Output the [X, Y] coordinate of the center of the cell containing the given text.  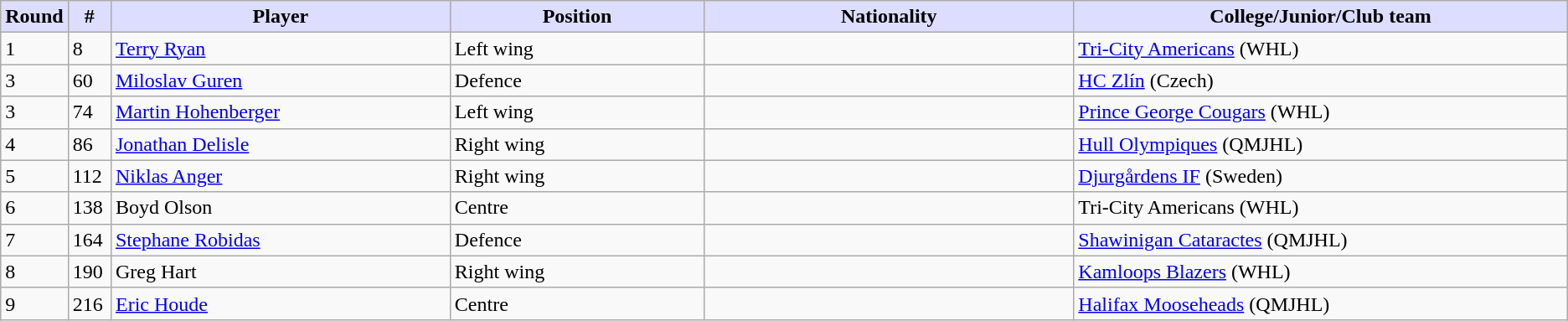
Stephane Robidas [280, 240]
60 [89, 80]
# [89, 17]
Player [280, 17]
HC Zlín (Czech) [1320, 80]
Nationality [890, 17]
216 [89, 303]
9 [34, 303]
Djurgårdens IF (Sweden) [1320, 176]
Greg Hart [280, 272]
Round [34, 17]
Shawinigan Cataractes (QMJHL) [1320, 240]
Hull Olympiques (QMJHL) [1320, 144]
Jonathan Delisle [280, 144]
164 [89, 240]
190 [89, 272]
7 [34, 240]
College/Junior/Club team [1320, 17]
Terry Ryan [280, 49]
Niklas Anger [280, 176]
4 [34, 144]
Martin Hohenberger [280, 112]
Position [576, 17]
5 [34, 176]
138 [89, 208]
86 [89, 144]
Boyd Olson [280, 208]
Prince George Cougars (WHL) [1320, 112]
1 [34, 49]
Halifax Mooseheads (QMJHL) [1320, 303]
Eric Houde [280, 303]
Kamloops Blazers (WHL) [1320, 272]
Miloslav Guren [280, 80]
74 [89, 112]
6 [34, 208]
112 [89, 176]
